Scan for the cell matching the given text and deliver its [x, y] coordinate at center. 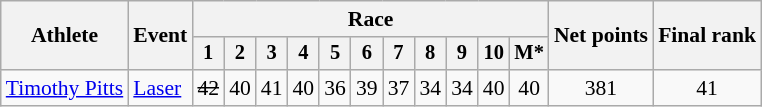
Race [370, 19]
Athlete [65, 36]
37 [399, 88]
42 [208, 88]
Laser [160, 88]
1 [208, 54]
Final rank [707, 36]
8 [430, 54]
9 [462, 54]
36 [335, 88]
5 [335, 54]
M* [528, 54]
4 [304, 54]
3 [272, 54]
Net points [601, 36]
Timothy Pitts [65, 88]
7 [399, 54]
2 [240, 54]
6 [367, 54]
39 [367, 88]
381 [601, 88]
10 [494, 54]
Event [160, 36]
